From the cell containing the given text, extract its center point as [X, Y] coordinate. 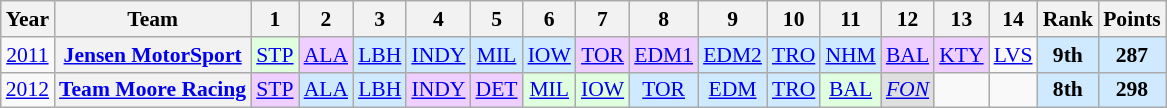
EDM [732, 90]
298 [1132, 90]
8 [664, 19]
Points [1132, 19]
Team Moore Racing [152, 90]
EDM1 [664, 55]
KTY [961, 55]
FON [908, 90]
13 [961, 19]
2012 [28, 90]
287 [1132, 55]
Rank [1068, 19]
Jensen MotorSport [152, 55]
10 [794, 19]
6 [550, 19]
NHM [850, 55]
9th [1068, 55]
Team [152, 19]
3 [380, 19]
8th [1068, 90]
DET [496, 90]
1 [274, 19]
2 [326, 19]
11 [850, 19]
4 [438, 19]
5 [496, 19]
2011 [28, 55]
14 [1014, 19]
12 [908, 19]
9 [732, 19]
LVS [1014, 55]
7 [602, 19]
Year [28, 19]
EDM2 [732, 55]
